From the cell containing the given text, extract its center point as [x, y] coordinate. 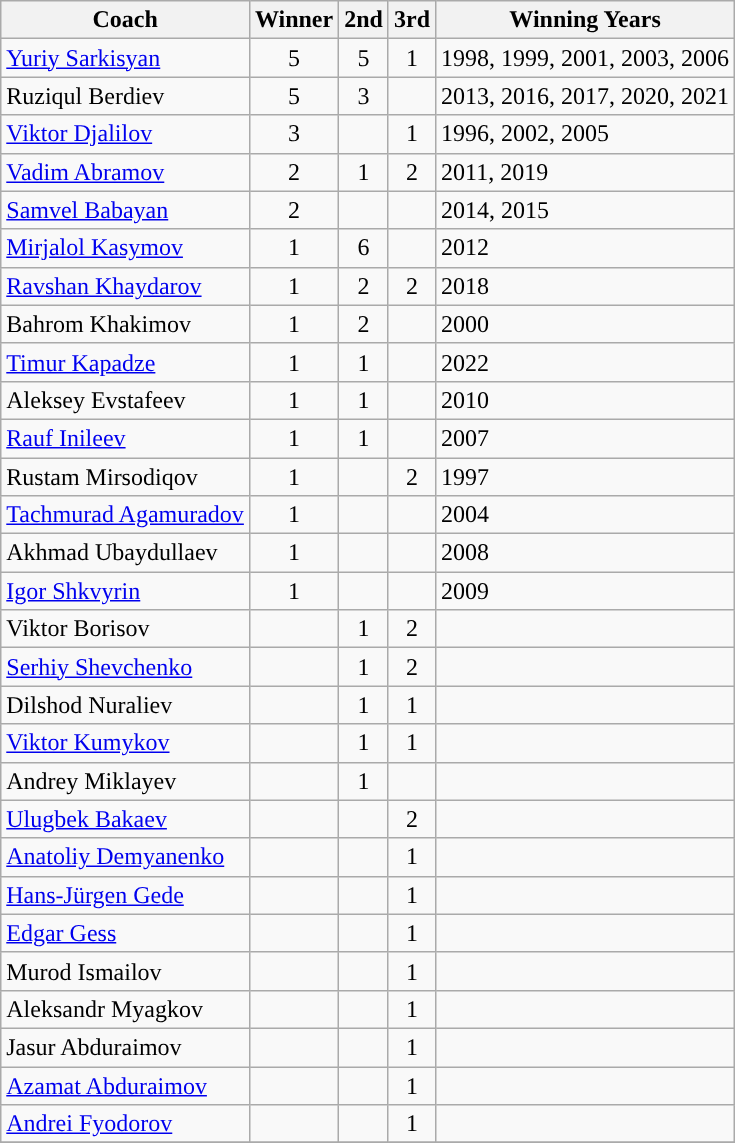
Serhiy Shevchenko [126, 667]
2000 [586, 324]
Ravshan Khaydarov [126, 286]
Igor Shkvyrin [126, 591]
1998, 1999, 2001, 2003, 2006 [586, 58]
Samvel Babayan [126, 210]
Viktor Kumykov [126, 743]
2004 [586, 515]
Viktor Djalilov [126, 134]
Rauf Inileev [126, 438]
Hans-Jürgen Gede [126, 895]
1996, 2002, 2005 [586, 134]
2008 [586, 553]
Rustam Mirsodiqov [126, 477]
Anatoliy Demyanenko [126, 857]
Dilshod Nuraliev [126, 705]
2014, 2015 [586, 210]
2011, 2019 [586, 172]
2010 [586, 400]
Andrei Fyodorov [126, 1124]
Andrey Miklayev [126, 781]
Edgar Gess [126, 933]
2007 [586, 438]
2018 [586, 286]
Murod Ismailov [126, 971]
Jasur Abduraimov [126, 1047]
Aleksey Evstafeev [126, 400]
Ruziqul Berdiev [126, 96]
Timur Kapadze [126, 362]
Bahrom Khakimov [126, 324]
2nd [364, 20]
Ulugbek Bakaev [126, 819]
Akhmad Ubaydullaev [126, 553]
Winner [294, 20]
2022 [586, 362]
Vadim Abramov [126, 172]
2013, 2016, 2017, 2020, 2021 [586, 96]
Winning Years [586, 20]
Mirjalol Kasymov [126, 248]
Tachmurad Agamuradov [126, 515]
Viktor Borisov [126, 629]
Yuriy Sarkisyan [126, 58]
Aleksandr Myagkov [126, 1009]
1997 [586, 477]
2012 [586, 248]
Azamat Abduraimov [126, 1085]
3rd [412, 20]
6 [364, 248]
2009 [586, 591]
Coach [126, 20]
